Output the [X, Y] coordinate of the center of the cell containing the given text.  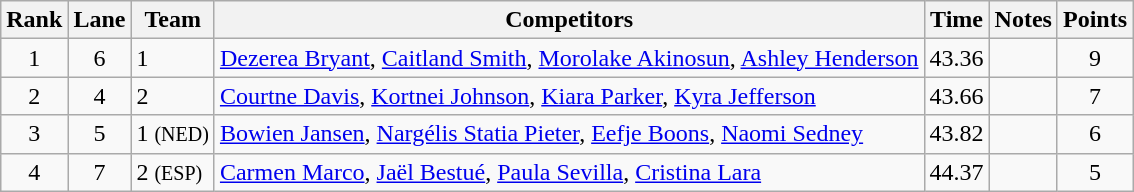
Lane [100, 20]
Dezerea Bryant, Caitland Smith, Morolake Akinosun, Ashley Henderson [569, 58]
Carmen Marco, Jaël Bestué, Paula Sevilla, Cristina Lara [569, 172]
44.37 [956, 172]
9 [1094, 58]
43.82 [956, 134]
Courtne Davis, Kortnei Johnson, Kiara Parker, Kyra Jefferson [569, 96]
Team [172, 20]
Time [956, 20]
43.36 [956, 58]
Rank [34, 20]
2 (ESP) [172, 172]
Notes [1023, 20]
Bowien Jansen, Nargélis Statia Pieter, Eefje Boons, Naomi Sedney [569, 134]
Points [1094, 20]
Competitors [569, 20]
1 (NED) [172, 134]
43.66 [956, 96]
3 [34, 134]
